Search for the cell housing the specified text and yield its (x, y) center coordinate. 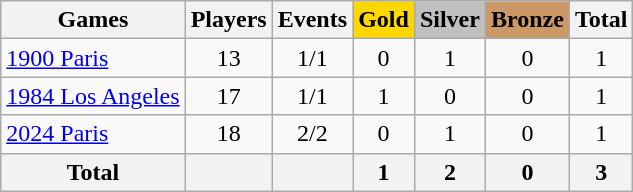
Bronze (527, 20)
Games (93, 20)
Gold (384, 20)
2 (450, 172)
2024 Paris (93, 134)
Players (228, 20)
Silver (450, 20)
Events (312, 20)
1984 Los Angeles (93, 96)
13 (228, 58)
1900 Paris (93, 58)
18 (228, 134)
17 (228, 96)
3 (601, 172)
2/2 (312, 134)
